Pinpoint the cell where the given text exists, returning its [X, Y] midpoint coordinate. 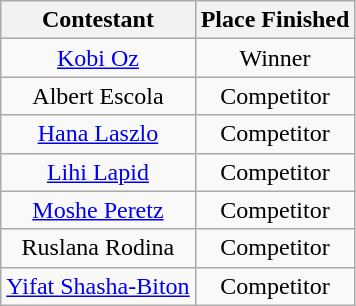
Lihi Lapid [98, 172]
Moshe Peretz [98, 210]
Place Finished [275, 20]
Hana Laszlo [98, 134]
Winner [275, 58]
Kobi Oz [98, 58]
Albert Escola [98, 96]
Ruslana Rodina [98, 248]
Yifat Shasha-Biton [98, 286]
Contestant [98, 20]
